Search for the cell housing the specified text and yield its [x, y] center coordinate. 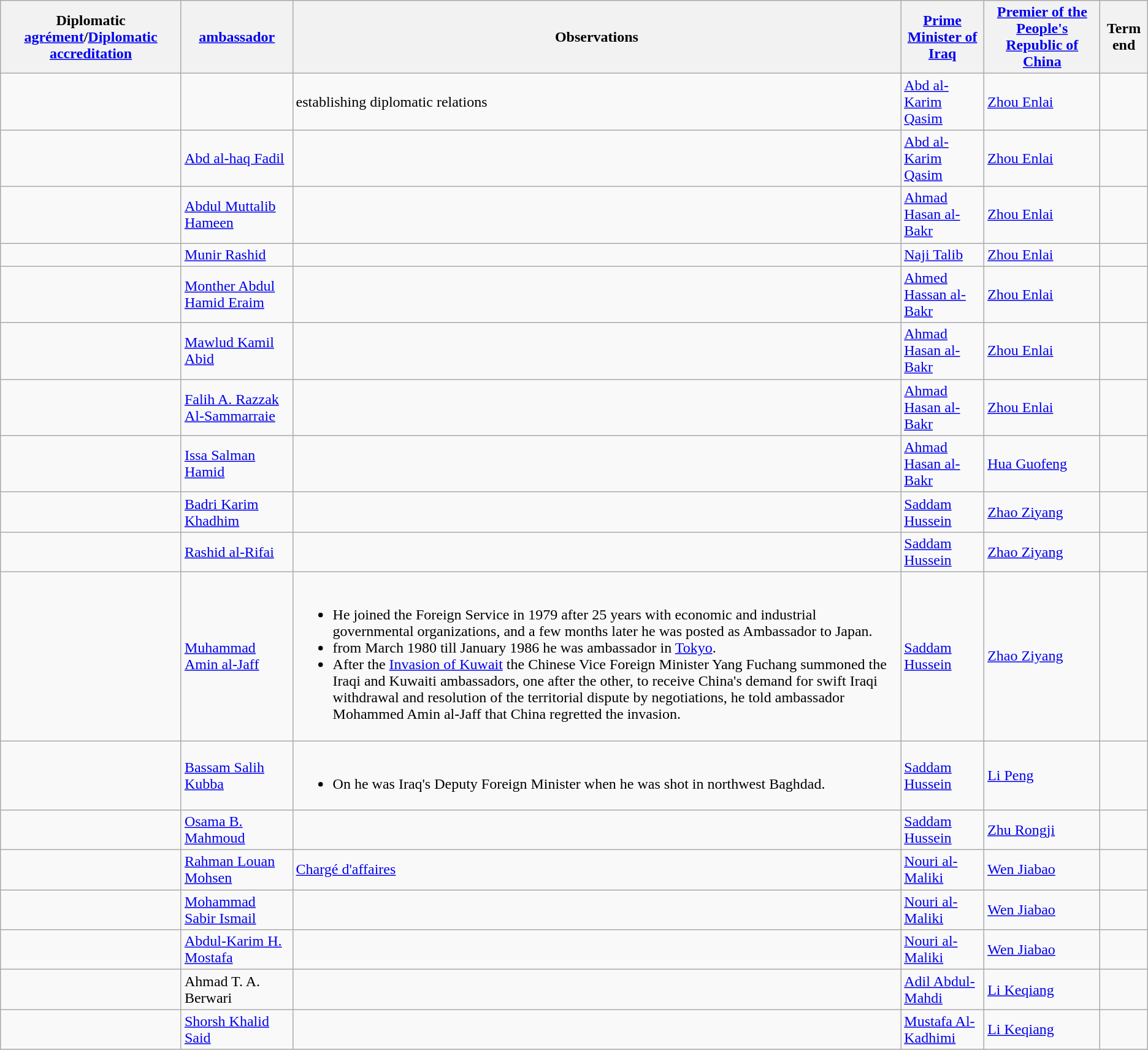
Rashid al-Rifai [237, 552]
Rahman Louan Mohsen [237, 870]
Li Peng [1043, 775]
Abd al-haq Fadil [237, 158]
Prime Minister of Iraq [943, 37]
Premier of the People's Republic of China [1043, 37]
Mawlud Kamil Abid [237, 351]
Naji Talib [943, 255]
Ahmed Hassan al-Bakr [943, 294]
Abdul Muttalib Hameen [237, 215]
ambassador [237, 37]
Osama B. Mahmoud [237, 830]
Adil Abdul-Mahdi [943, 990]
Zhu Rongji [1043, 830]
Badri Karim Khadhim [237, 512]
Mustafa Al-Kadhimi [943, 1029]
Abdul-Karim H. Mostafa [237, 949]
Observations [597, 37]
Ahmad T. A. Berwari [237, 990]
Munir Rashid [237, 255]
Mohammad Sabir Ismail [237, 910]
Shorsh Khalid Said [237, 1029]
Muhammad Amin al-Jaff [237, 656]
Chargé d'affaires [597, 870]
Hua Guofeng [1043, 464]
Falih A. Razzak Al-Sammarraie [237, 407]
Term end [1123, 37]
Bassam Salih Kubba [237, 775]
Issa Salman Hamid [237, 464]
On he was Iraq's Deputy Foreign Minister when he was shot in northwest Baghdad. [597, 775]
Monther Abdul Hamid Eraim [237, 294]
Diplomatic agrément/Diplomatic accreditation [91, 37]
establishing diplomatic relations [597, 102]
